Return the [x, y] coordinate for the center point of the cell that contains the specified text.  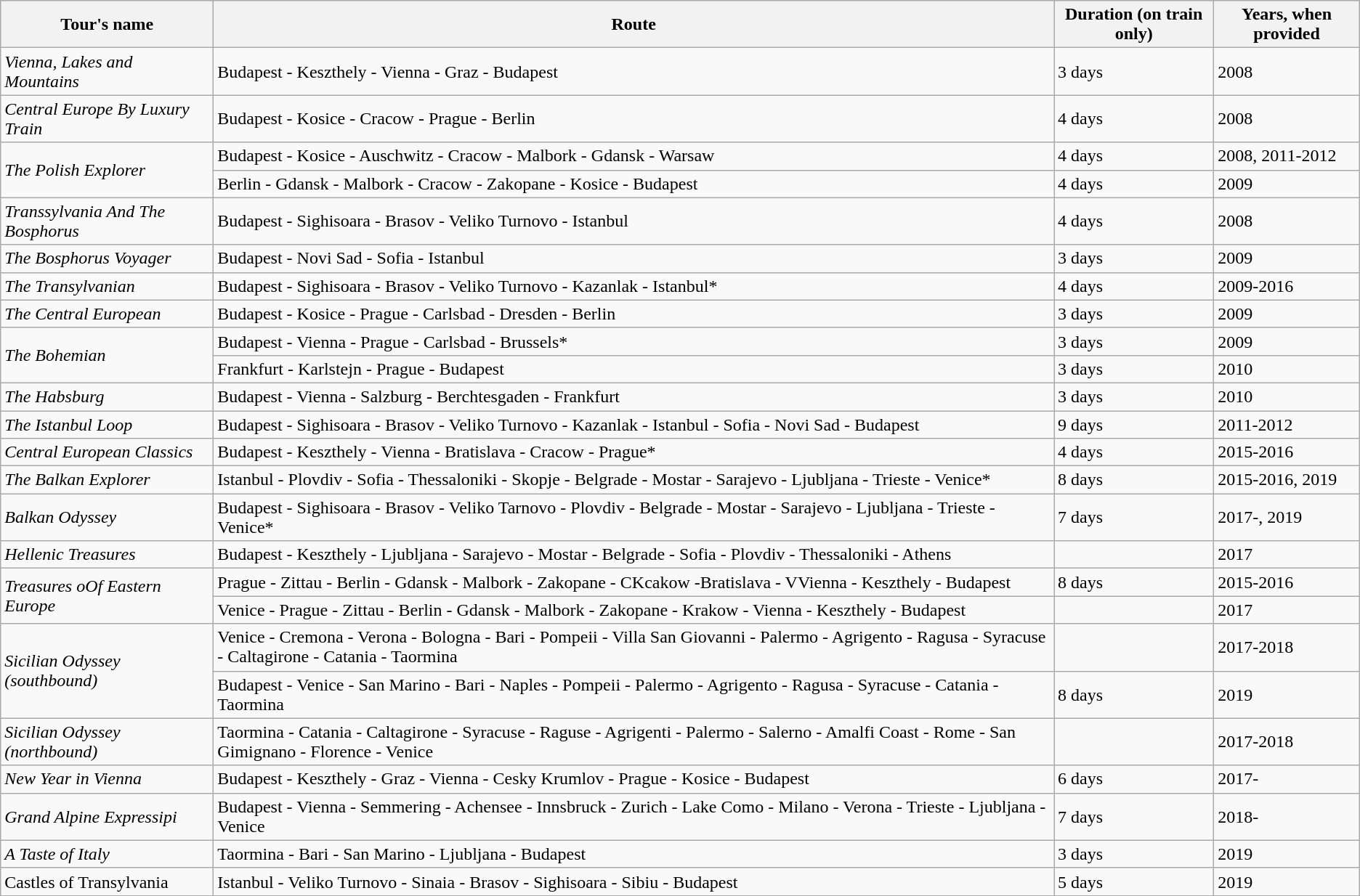
Duration (on train only) [1134, 25]
Budapest - Keszthely - Vienna - Bratislava - Cracow - Prague* [634, 452]
The Transylvanian [108, 286]
Budapest - Sighisoara - Brasov - Veliko Turnovo - Kazanlak - Istanbul - Sofia - Novi Sad - Budapest [634, 425]
A Taste of Italy [108, 854]
The Bohemian [108, 355]
Budapest - Kosice - Cracow - Prague - Berlin [634, 119]
Budapest - Keszthely - Ljubljana - Sarajevo - Mostar - Belgrade - Sofia - Plovdiv - Thessaloniki - Athens [634, 555]
2015-2016, 2019 [1287, 480]
The Istanbul Loop [108, 425]
Treasures oOf Eastern Europe [108, 596]
Budapest - Vienna - Semmering - Achensee - Innsbruck - Zurich - Lake Como - Milano - Verona - Trieste - Ljubljana - Venice [634, 816]
Budapest - Sighisoara - Brasov - Veliko Turnovo - Kazanlak - Istanbul* [634, 286]
2011-2012 [1287, 425]
Vienna, Lakes and Mountains [108, 71]
Taormina - Catania - Caltagirone - Syracuse - Raguse - Agrigenti - Palermo - Salerno - Amalfi Coast - Rome - San Gimignano - Florence - Venice [634, 742]
Castles of Transylvania [108, 881]
2009-2016 [1287, 286]
The Central European [108, 314]
Budapest - Novi Sad - Sofia - Istanbul [634, 258]
Frankfurt - Karlstejn - Prague - Budapest [634, 369]
Grand Alpine Expressipi [108, 816]
Budapest - Sighisoara - Brasov - Veliko Turnovo - Istanbul [634, 221]
Berlin - Gdansk - Malbork - Cracow - Zakopane - Kosice - Budapest [634, 184]
Budapest - Keszthely - Graz - Vienna - Cesky Krumlov - Prague - Kosice - Budapest [634, 779]
Transsylvania And The Bosphorus [108, 221]
Route [634, 25]
New Year in Vienna [108, 779]
2017- [1287, 779]
The Bosphorus Voyager [108, 258]
2008, 2011-2012 [1287, 156]
6 days [1134, 779]
Budapest - Vienna - Salzburg - Berchtesgaden - Frankfurt [634, 396]
The Polish Explorer [108, 170]
9 days [1134, 425]
Istanbul - Plovdiv - Sofia - Thessaloniki - Skopje - Belgrade - Mostar - Sarajevo - Ljubljana - Trieste - Venice* [634, 480]
Balkan Odyssey [108, 517]
Budapest - Venice - San Marino - Bari - Naples - Pompeii - Palermo - Agrigento - Ragusa - Syracuse - Catania - Taormina [634, 694]
2018- [1287, 816]
Central European Classics [108, 452]
Central Europe By Luxury Train [108, 119]
Years, when provided [1287, 25]
Sicilian Odyssey (northbound) [108, 742]
Budapest - Kosice - Prague - Carlsbad - Dresden - Berlin [634, 314]
The Balkan Explorer [108, 480]
Budapest - Keszthely - Vienna - Graz - Budapest [634, 71]
2017-, 2019 [1287, 517]
5 days [1134, 881]
Prague - Zittau - Berlin - Gdansk - Malbork - Zakopane - CKcakow -Bratislava - VVienna - Keszthely - Budapest [634, 582]
Budapest - Sighisoara - Brasov - Veliko Tarnovo - Plovdiv - Belgrade - Mostar - Sarajevo - Ljubljana - Trieste - Venice* [634, 517]
Taormina - Bari - San Marino - Ljubljana - Budapest [634, 854]
Sicilian Odyssey (southbound) [108, 671]
Budapest - Vienna - Prague - Carlsbad - Brussels* [634, 341]
Budapest - Kosice - Auschwitz - Cracow - Malbork - Gdansk - Warsaw [634, 156]
Tour's name [108, 25]
Venice - Prague - Zittau - Berlin - Gdansk - Malbork - Zakopane - Krakow - Vienna - Keszthely - Budapest [634, 610]
Hellenic Treasures [108, 555]
Istanbul - Veliko Turnovo - Sinaia - Brasov - Sighisoara - Sibiu - Budapest [634, 881]
The Habsburg [108, 396]
